Find where the given text appears and provide that cell's center as (x, y) coordinate. 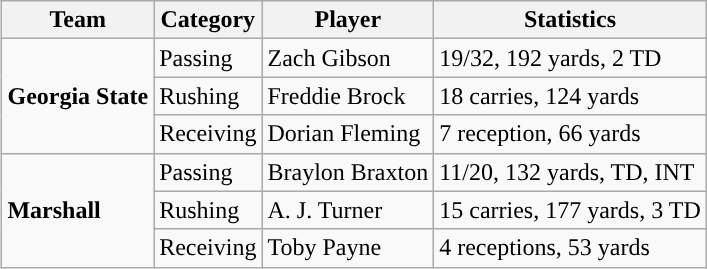
Freddie Brock (348, 96)
Dorian Fleming (348, 134)
Category (208, 20)
Team (78, 20)
Statistics (570, 20)
Georgia State (78, 96)
7 reception, 66 yards (570, 134)
Marshall (78, 210)
19/32, 192 yards, 2 TD (570, 58)
15 carries, 177 yards, 3 TD (570, 210)
Player (348, 20)
Toby Payne (348, 248)
A. J. Turner (348, 210)
4 receptions, 53 yards (570, 248)
Zach Gibson (348, 58)
18 carries, 124 yards (570, 96)
11/20, 132 yards, TD, INT (570, 172)
Braylon Braxton (348, 172)
